Return the [x, y] coordinate for the center point of the cell that contains the specified text.  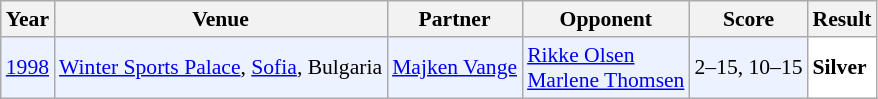
Winter Sports Palace, Sofia, Bulgaria [220, 68]
2–15, 10–15 [748, 68]
Score [748, 19]
Rikke Olsen Marlene Thomsen [606, 68]
Result [842, 19]
Venue [220, 19]
Majken Vange [454, 68]
1998 [28, 68]
Partner [454, 19]
Opponent [606, 19]
Silver [842, 68]
Year [28, 19]
